Capture the cell that displays the provided text and extract its [x, y] central coordinate. 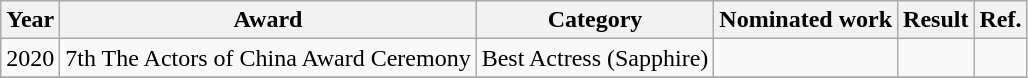
Nominated work [806, 20]
Best Actress (Sapphire) [595, 58]
Year [30, 20]
2020 [30, 58]
Ref. [1000, 20]
Category [595, 20]
Award [268, 20]
7th The Actors of China Award Ceremony [268, 58]
Result [936, 20]
